From the cell containing the given text, extract its center point as [x, y] coordinate. 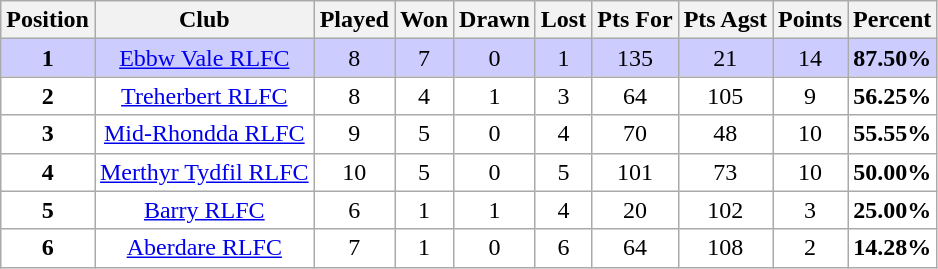
Pts For [635, 20]
Points [810, 20]
73 [725, 172]
101 [635, 172]
Club [204, 20]
Barry RLFC [204, 210]
50.00% [892, 172]
48 [725, 134]
Played [354, 20]
102 [725, 210]
135 [635, 58]
Drawn [495, 20]
Treherbert RLFC [204, 96]
105 [725, 96]
Merthyr Tydfil RLFC [204, 172]
Ebbw Vale RLFC [204, 58]
Aberdare RLFC [204, 248]
Mid-Rhondda RLFC [204, 134]
25.00% [892, 210]
56.25% [892, 96]
108 [725, 248]
Pts Agst [725, 20]
87.50% [892, 58]
20 [635, 210]
55.55% [892, 134]
21 [725, 58]
14 [810, 58]
70 [635, 134]
Percent [892, 20]
Won [424, 20]
14.28% [892, 248]
Lost [563, 20]
Position [48, 20]
